Return (x, y) of the center of cell containing provided text 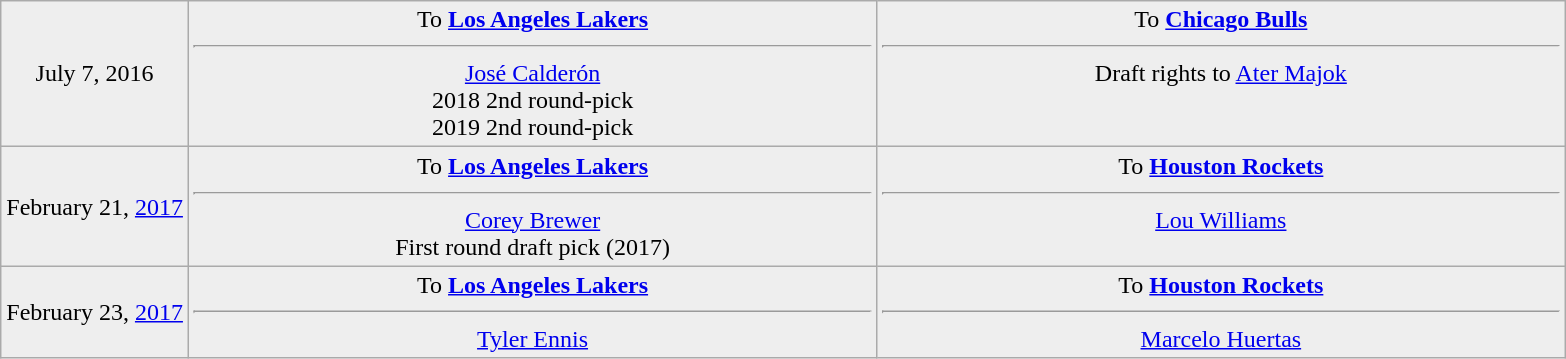
February 21, 2017 (95, 206)
To Los Angeles LakersJosé Calderón2018 2nd round-pick2019 2nd round-pick (532, 74)
July 7, 2016 (95, 74)
February 23, 2017 (95, 312)
To Los Angeles LakersTyler Ennis (532, 312)
To Houston RocketsLou Williams (1221, 206)
To Los Angeles LakersCorey BrewerFirst round draft pick (2017) (532, 206)
To Houston RocketsMarcelo Huertas (1221, 312)
To Chicago BullsDraft rights to Ater Majok (1221, 74)
